Identify which cell holds the provided text, then report its (X, Y) central coordinate. 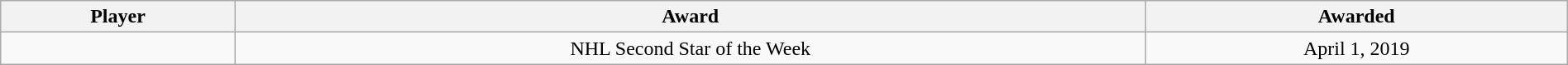
NHL Second Star of the Week (690, 48)
Awarded (1356, 17)
April 1, 2019 (1356, 48)
Player (118, 17)
Award (690, 17)
